Detect which cell encompasses the target text, then output its (X, Y) center coordinate. 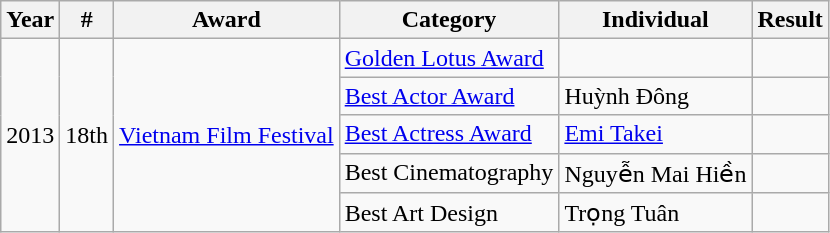
Best Cinematography (449, 173)
Year (30, 20)
Emi Takei (656, 134)
Best Actor Award (449, 96)
Trọng Tuân (656, 213)
Award (227, 20)
Golden Lotus Award (449, 58)
Vietnam Film Festival (227, 136)
Individual (656, 20)
2013 (30, 136)
Result (790, 20)
Nguyễn Mai Hiền (656, 173)
Category (449, 20)
Best Art Design (449, 213)
# (87, 20)
Huỳnh Đông (656, 96)
Best Actress Award (449, 134)
18th (87, 136)
